Output the [X, Y] coordinate of the center of the cell containing the given text.  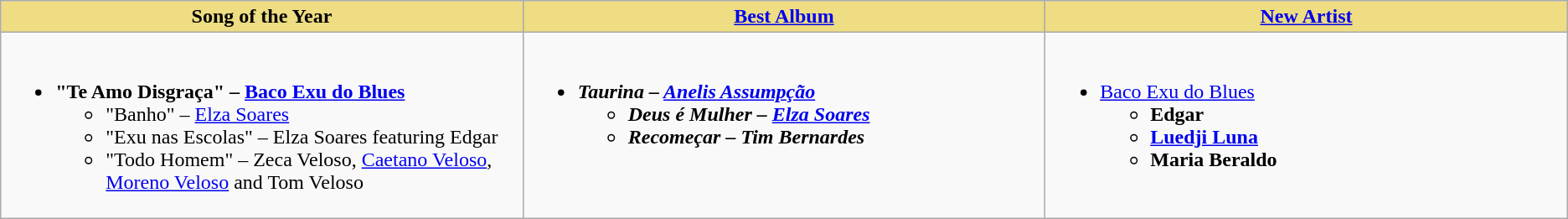
Baco Exu do BluesEdgarLuedji LunaMaria Beraldo [1307, 126]
Taurina – Anelis AssumpçãoDeus é Mulher – Elza SoaresRecomeçar – Tim Bernardes [784, 126]
New Artist [1307, 17]
Best Album [784, 17]
Song of the Year [261, 17]
